Capture the cell that displays the provided text and extract its [X, Y] central coordinate. 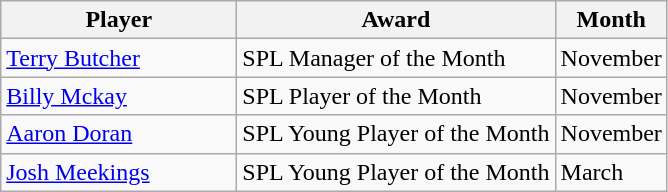
SPL Manager of the Month [396, 58]
Player [119, 20]
March [611, 172]
Billy Mckay [119, 96]
Josh Meekings [119, 172]
Aaron Doran [119, 134]
Terry Butcher [119, 58]
SPL Player of the Month [396, 96]
Award [396, 20]
Month [611, 20]
